Search for the cell housing the specified text and yield its (X, Y) center coordinate. 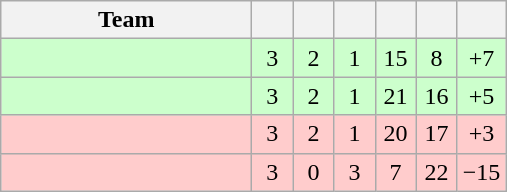
Team (126, 20)
+7 (482, 58)
7 (396, 172)
17 (436, 134)
16 (436, 96)
20 (396, 134)
15 (396, 58)
21 (396, 96)
−15 (482, 172)
+5 (482, 96)
+3 (482, 134)
8 (436, 58)
22 (436, 172)
0 (314, 172)
